Extract the [x, y] coordinate from the center of the cell holding the provided text.  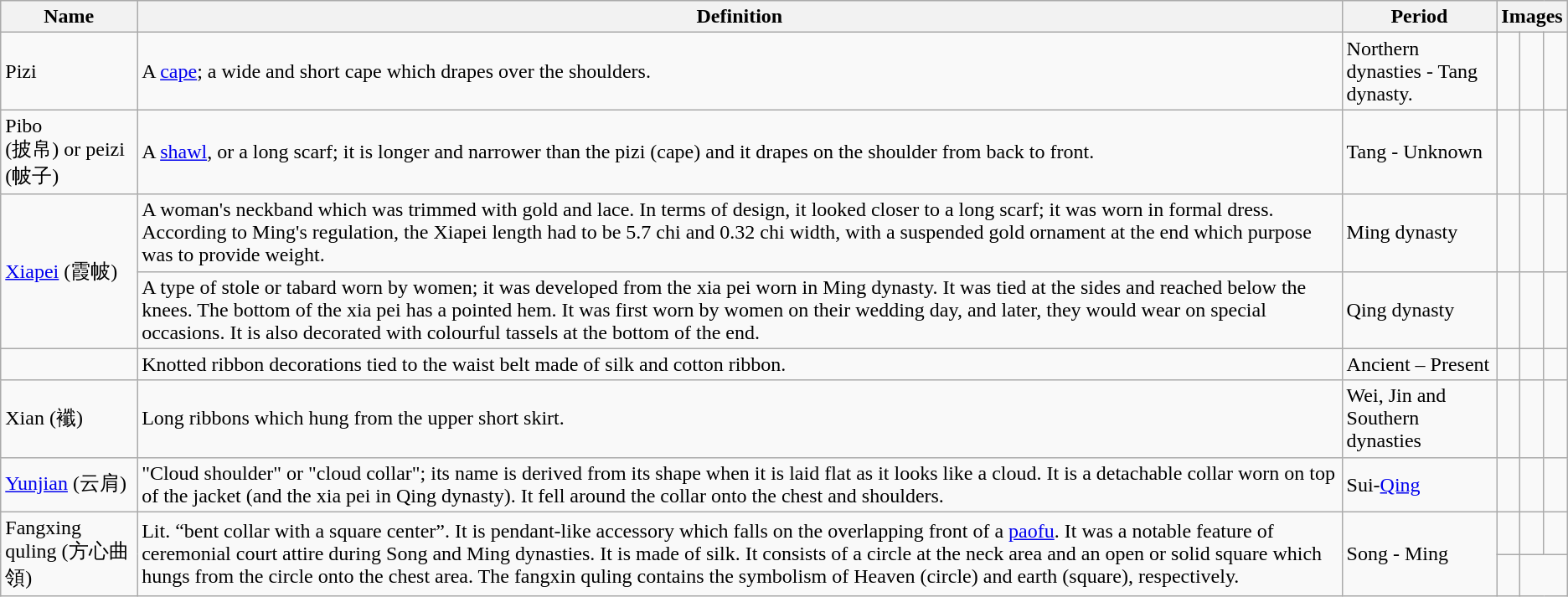
Ming dynasty [1419, 233]
Wei, Jin and Southern dynasties [1419, 419]
Name [69, 17]
Images [1532, 17]
Xian (襳) [69, 419]
Long ribbons which hung from the upper short skirt. [740, 419]
Knotted ribbon decorations tied to the waist belt made of silk and cotton ribbon. [740, 364]
Song - Ming [1419, 554]
Period [1419, 17]
Pibo(披帛) or peizi(帔子) [69, 152]
Yunjian (云肩) [69, 484]
Sui-Qing [1419, 484]
Qing dynasty [1419, 310]
Fangxing quling (方心曲領) [69, 554]
A cape; a wide and short cape which drapes over the shoulders. [740, 71]
A shawl, or a long scarf; it is longer and narrower than the pizi (cape) and it drapes on the shoulder from back to front. [740, 152]
Pizi [69, 71]
Definition [740, 17]
Xiapei (霞帔) [69, 271]
Tang - Unknown [1419, 152]
Ancient – Present [1419, 364]
Northern dynasties - Tang dynasty. [1419, 71]
